Return [X, Y] of the center of cell containing provided text 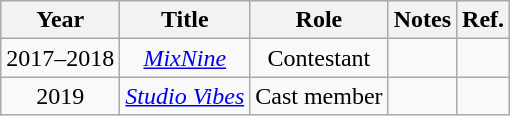
Ref. [484, 20]
Notes [422, 20]
MixNine [185, 58]
Contestant [319, 58]
2019 [60, 96]
Year [60, 20]
Cast member [319, 96]
Role [319, 20]
2017–2018 [60, 58]
Studio Vibes [185, 96]
Title [185, 20]
